Capture the cell that displays the provided text and extract its [X, Y] central coordinate. 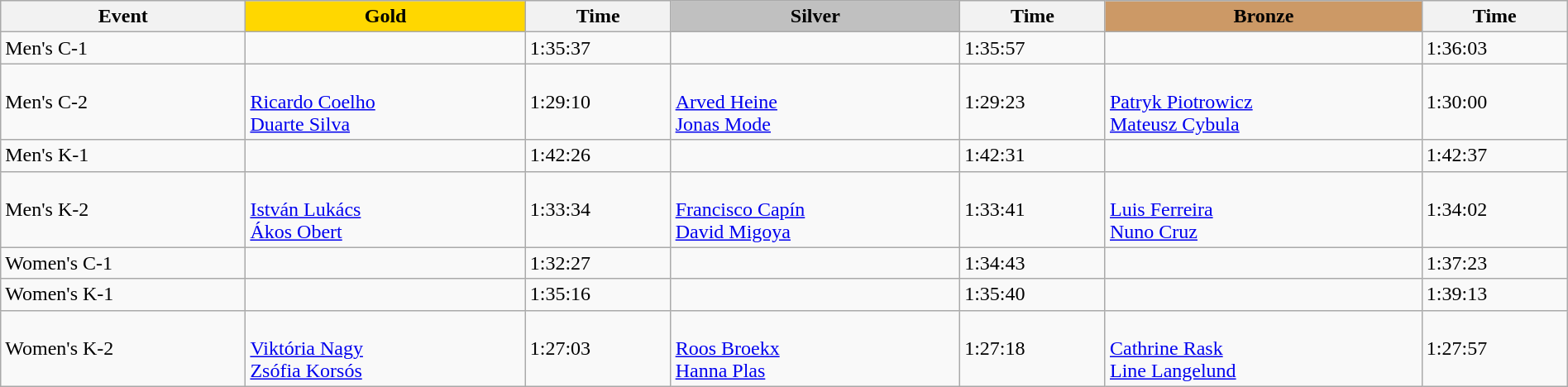
Gold [385, 17]
1:42:31 [1033, 155]
1:35:57 [1033, 48]
1:36:03 [1494, 48]
Women's C-1 [123, 263]
Arved HeineJonas Mode [815, 102]
Event [123, 17]
Viktória NagyZsófia Korsós [385, 348]
1:34:02 [1494, 209]
1:37:23 [1494, 263]
Ricardo CoelhoDuarte Silva [385, 102]
1:30:00 [1494, 102]
1:35:16 [598, 294]
1:32:27 [598, 263]
1:29:10 [598, 102]
1:34:43 [1033, 263]
1:29:23 [1033, 102]
Patryk PiotrowiczMateusz Cybula [1264, 102]
1:33:34 [598, 209]
1:27:03 [598, 348]
Men's C-2 [123, 102]
István LukácsÁkos Obert [385, 209]
Men's K-2 [123, 209]
Roos BroekxHanna Plas [815, 348]
1:39:13 [1494, 294]
Luis FerreiraNuno Cruz [1264, 209]
1:42:26 [598, 155]
Francisco CapínDavid Migoya [815, 209]
1:42:37 [1494, 155]
1:27:18 [1033, 348]
Men's K-1 [123, 155]
Women's K-2 [123, 348]
1:35:37 [598, 48]
Bronze [1264, 17]
1:33:41 [1033, 209]
1:35:40 [1033, 294]
Women's K-1 [123, 294]
Silver [815, 17]
Cathrine RaskLine Langelund [1264, 348]
1:27:57 [1494, 348]
Men's C-1 [123, 48]
